Locate the cell with the specified text and output its (x, y) center coordinate. 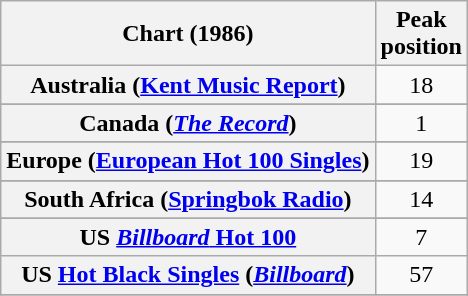
18 (421, 85)
Australia (Kent Music Report) (188, 85)
Chart (1986) (188, 34)
Peakposition (421, 34)
14 (421, 199)
Canada (The Record) (188, 123)
19 (421, 161)
US Hot Black Singles (Billboard) (188, 275)
1 (421, 123)
US Billboard Hot 100 (188, 237)
57 (421, 275)
Europe (European Hot 100 Singles) (188, 161)
7 (421, 237)
South Africa (Springbok Radio) (188, 199)
